Extract the [X, Y] coordinate from the center of the cell holding the provided text.  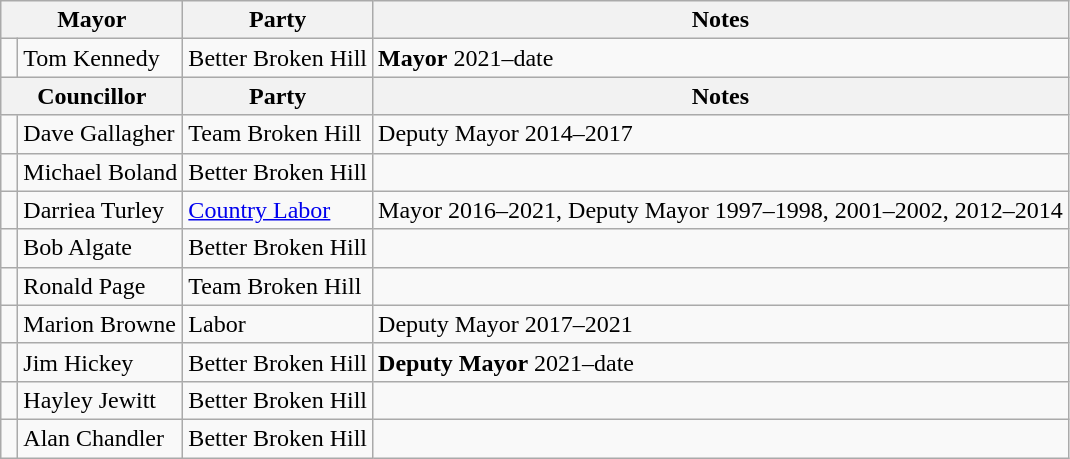
Country Labor [278, 210]
Darriea Turley [100, 210]
Tom Kennedy [100, 58]
Jim Hickey [100, 362]
Mayor 2021–date [721, 58]
Dave Gallagher [100, 134]
Michael Boland [100, 172]
Deputy Mayor 2021–date [721, 362]
Councillor [92, 96]
Ronald Page [100, 286]
Deputy Mayor 2017–2021 [721, 324]
Mayor [92, 20]
Mayor 2016–2021, Deputy Mayor 1997–1998, 2001–2002, 2012–2014 [721, 210]
Labor [278, 324]
Marion Browne [100, 324]
Bob Algate [100, 248]
Alan Chandler [100, 438]
Deputy Mayor 2014–2017 [721, 134]
Hayley Jewitt [100, 400]
